Return [x, y] of the center of cell containing provided text 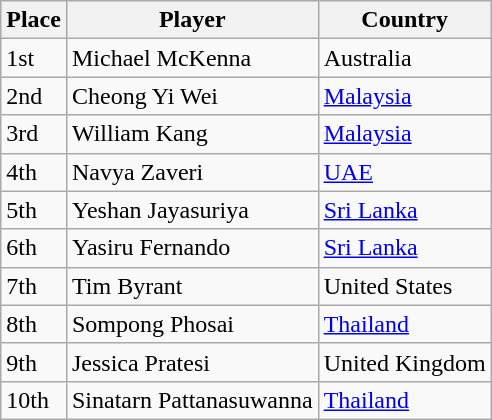
William Kang [192, 134]
United States [404, 286]
United Kingdom [404, 362]
Sompong Phosai [192, 324]
Country [404, 20]
8th [34, 324]
Sinatarn Pattanasuwanna [192, 400]
UAE [404, 172]
Navya Zaveri [192, 172]
4th [34, 172]
6th [34, 248]
7th [34, 286]
Tim Byrant [192, 286]
Jessica Pratesi [192, 362]
Place [34, 20]
Player [192, 20]
1st [34, 58]
Michael McKenna [192, 58]
5th [34, 210]
Yeshan Jayasuriya [192, 210]
2nd [34, 96]
Cheong Yi Wei [192, 96]
10th [34, 400]
9th [34, 362]
3rd [34, 134]
Australia [404, 58]
Yasiru Fernando [192, 248]
